Capture the cell that displays the provided text and extract its (X, Y) central coordinate. 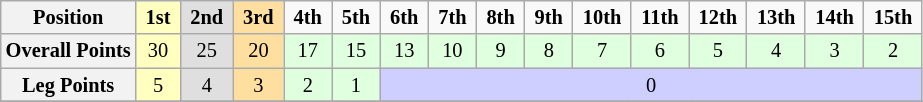
12th (718, 17)
6th (404, 17)
15th (893, 17)
1 (356, 85)
10 (452, 51)
6 (660, 51)
14th (834, 17)
10th (602, 17)
17 (308, 51)
2nd (206, 17)
15 (356, 51)
7 (602, 51)
0 (651, 85)
Overall Points (68, 51)
11th (660, 17)
Position (68, 17)
9 (500, 51)
4th (308, 17)
5th (356, 17)
9th (549, 17)
25 (206, 51)
20 (258, 51)
3rd (258, 17)
8th (500, 17)
7th (452, 17)
8 (549, 51)
1st (158, 17)
30 (158, 51)
13th (776, 17)
13 (404, 51)
Leg Points (68, 85)
